For the text-containing cell, return its midpoint in [x, y] coordinate format. 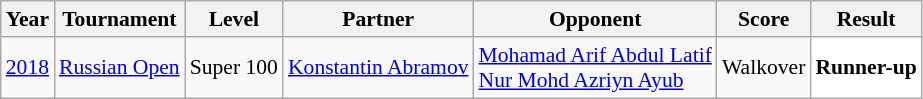
Partner [378, 19]
Tournament [120, 19]
Konstantin Abramov [378, 68]
Score [764, 19]
Walkover [764, 68]
Russian Open [120, 68]
Runner-up [866, 68]
Level [234, 19]
2018 [28, 68]
Mohamad Arif Abdul Latif Nur Mohd Azriyn Ayub [596, 68]
Opponent [596, 19]
Year [28, 19]
Result [866, 19]
Super 100 [234, 68]
